Output the (X, Y) coordinate of the center of the cell containing the given text.  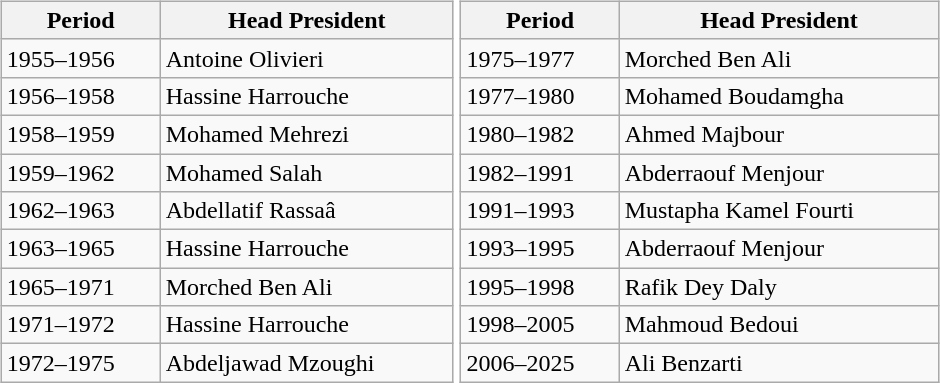
1995–1998 (540, 287)
1959–1962 (80, 173)
Mohamed Salah (306, 173)
Abdellatif Rassaâ (306, 211)
1965–1971 (80, 287)
Ahmed Majbour (779, 134)
1971–1972 (80, 325)
Mahmoud Bedoui (779, 325)
1991–1993 (540, 211)
1956–1958 (80, 96)
Mustapha Kamel Fourti (779, 211)
Mohamed Boudamgha (779, 96)
1972–1975 (80, 363)
1958–1959 (80, 134)
Mohamed Mehrezi (306, 134)
2006–2025 (540, 363)
1963–1965 (80, 249)
1993–1995 (540, 249)
1962–1963 (80, 211)
1998–2005 (540, 325)
1955–1956 (80, 58)
Ali Benzarti (779, 363)
1980–1982 (540, 134)
Rafik Dey Daly (779, 287)
1982–1991 (540, 173)
1975–1977 (540, 58)
Abdeljawad Mzoughi (306, 363)
Antoine Olivieri (306, 58)
1977–1980 (540, 96)
